Output the [x, y] coordinate of the center of the cell containing the given text.  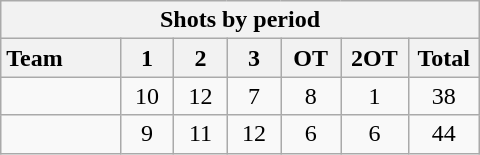
11 [200, 134]
2OT [374, 58]
38 [444, 96]
8 [311, 96]
2 [200, 58]
44 [444, 134]
9 [146, 134]
Team [61, 58]
Total [444, 58]
10 [146, 96]
7 [254, 96]
Shots by period [240, 20]
OT [311, 58]
3 [254, 58]
